Provide the [X, Y] coordinate of the cell's center where the given text is located.  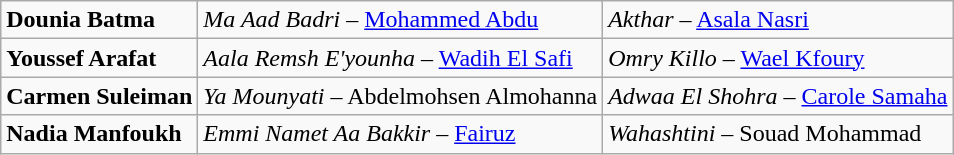
Adwaa El Shohra – Carole Samaha [778, 96]
Akthar – Asala Nasri [778, 20]
Ma Aad Badri – Mohammed Abdu [400, 20]
Emmi Namet Aa Bakkir – Fairuz [400, 134]
Omry Killo – Wael Kfoury [778, 58]
Wahashtini – Souad Mohammad [778, 134]
Youssef Arafat [100, 58]
Dounia Batma [100, 20]
Aala Remsh E'younha – Wadih El Safi [400, 58]
Ya Mounyati – Abdelmohsen Almohanna [400, 96]
Nadia Manfoukh [100, 134]
Carmen Suleiman [100, 96]
